Output the [X, Y] coordinate of the center of the cell containing the given text.  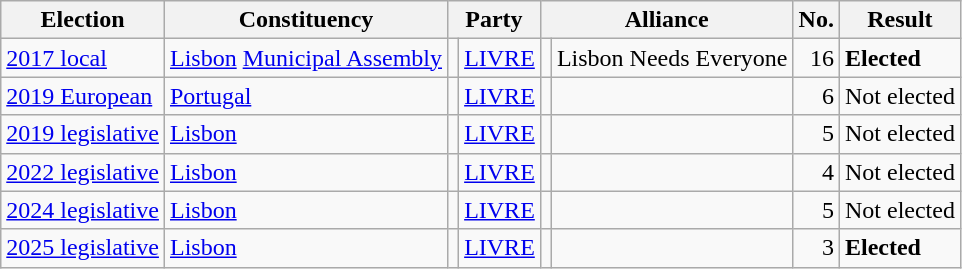
2019 European [83, 96]
3 [816, 248]
6 [816, 96]
2025 legislative [83, 248]
2017 local [83, 58]
16 [816, 58]
No. [816, 20]
Election [83, 20]
Lisbon Municipal Assembly [306, 58]
Lisbon Needs Everyone [672, 58]
Party [494, 20]
Constituency [306, 20]
Alliance [666, 20]
2024 legislative [83, 210]
4 [816, 172]
2022 legislative [83, 172]
Result [900, 20]
Portugal [306, 96]
2019 legislative [83, 134]
